Search for the cell housing the specified text and yield its (x, y) center coordinate. 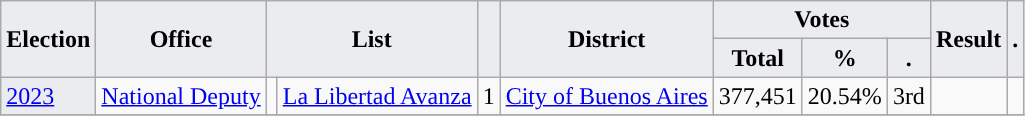
377,451 (758, 96)
20.54% (844, 96)
National Deputy (181, 96)
Votes (822, 20)
Office (181, 39)
City of Buenos Aires (606, 96)
List (372, 39)
Election (48, 39)
Result (968, 39)
3rd (908, 96)
% (844, 58)
Total (758, 58)
2023 (48, 96)
1 (488, 96)
La Libertad Avanza (377, 96)
District (606, 39)
